Detect which cell encompasses the target text, then output its (X, Y) center coordinate. 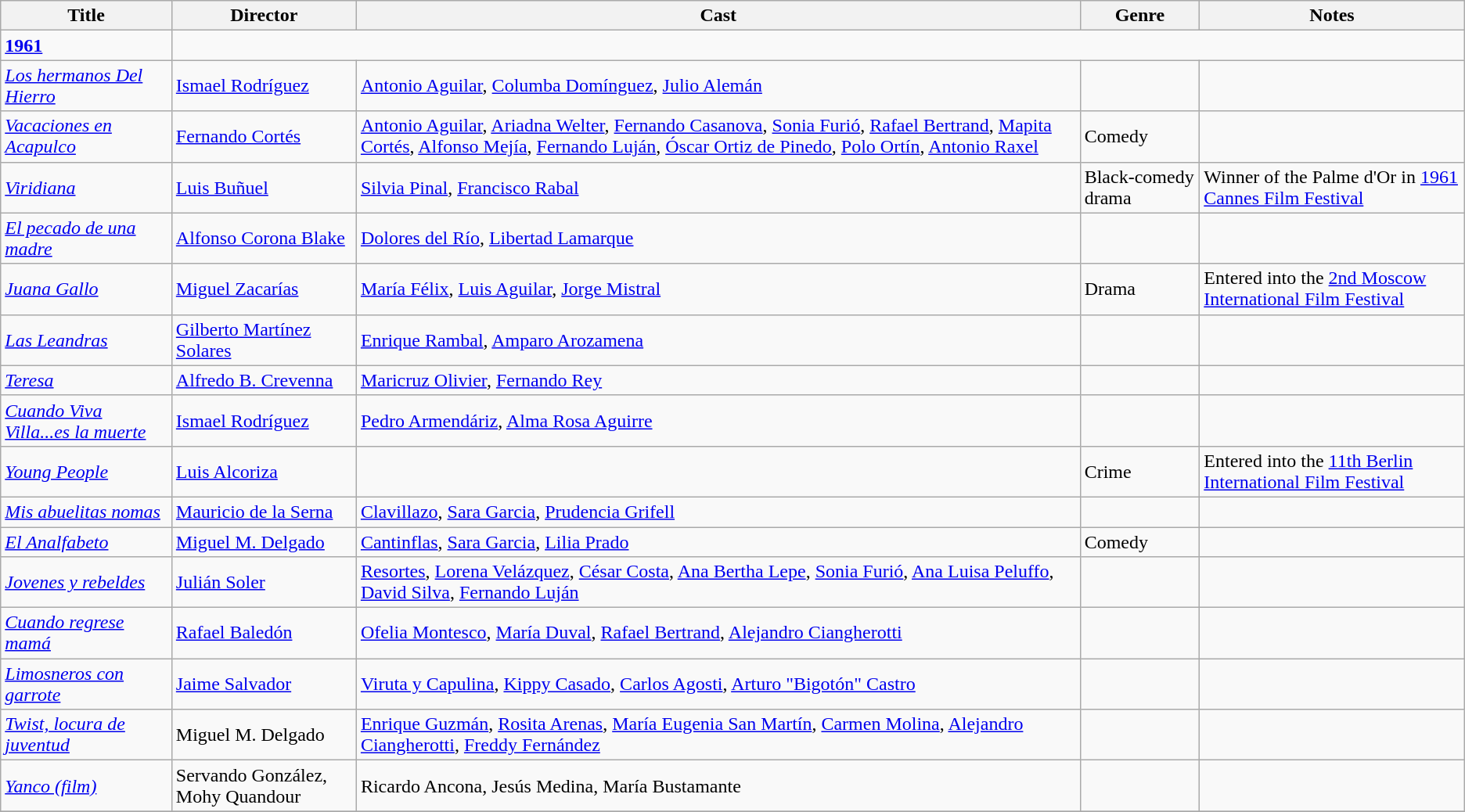
Viruta y Capulina, Kippy Casado, Carlos Agosti, Arturo "Bigotón" Castro (718, 684)
Limosneros con garrote (86, 684)
El pecado de una madre (86, 238)
Crime (1139, 471)
Mis abuelitas nomas (86, 512)
El Analfabeto (86, 542)
Notes (1332, 16)
Rafael Baledón (264, 634)
Cuando Viva Villa...es la muerte (86, 421)
Dolores del Río, Libertad Lamarque (718, 238)
Las Leandras (86, 340)
Jovenes y rebeldes (86, 582)
Mauricio de la Serna (264, 512)
Resortes, Lorena Velázquez, César Costa, Ana Bertha Lepe, Sonia Furió, Ana Luisa Peluffo, David Silva, Fernando Luján (718, 582)
Los hermanos Del Hierro (86, 86)
María Félix, Luis Aguilar, Jorge Mistral (718, 289)
Black-comedy drama (1139, 188)
Clavillazo, Sara Garcia, Prudencia Grifell (718, 512)
Pedro Armendáriz, Alma Rosa Aguirre (718, 421)
Juana Gallo (86, 289)
Twist, locura de juventud (86, 735)
Cuando regrese mamá (86, 634)
Alfonso Corona Blake (264, 238)
Alfredo B. Crevenna (264, 380)
Title (86, 16)
Genre (1139, 16)
Julián Soler (264, 582)
Drama (1139, 289)
Entered into the 11th Berlin International Film Festival (1332, 471)
Enrique Rambal, Amparo Arozamena (718, 340)
1961 (86, 45)
Ofelia Montesco, María Duval, Rafael Bertrand, Alejandro Ciangherotti (718, 634)
Enrique Guzmán, Rosita Arenas, María Eugenia San Martín, Carmen Molina, Alejandro Ciangherotti, Freddy Fernández (718, 735)
Winner of the Palme d'Or in 1961 Cannes Film Festival (1332, 188)
Ricardo Ancona, Jesús Medina, María Bustamante (718, 785)
Viridiana (86, 188)
Silvia Pinal, Francisco Rabal (718, 188)
Fernando Cortés (264, 136)
Luis Buñuel (264, 188)
Teresa (86, 380)
Gilberto Martínez Solares (264, 340)
Maricruz Olivier, Fernando Rey (718, 380)
Cast (718, 16)
Yanco (film) (86, 785)
Young People (86, 471)
Entered into the 2nd Moscow International Film Festival (1332, 289)
Luis Alcoriza (264, 471)
Director (264, 16)
Vacaciones en Acapulco (86, 136)
Jaime Salvador (264, 684)
Cantinflas, Sara Garcia, Lilia Prado (718, 542)
Miguel Zacarías (264, 289)
Servando González, Mohy Quandour (264, 785)
Antonio Aguilar, Columba Domínguez, Julio Alemán (718, 86)
